Capture the cell that displays the provided text and extract its (X, Y) central coordinate. 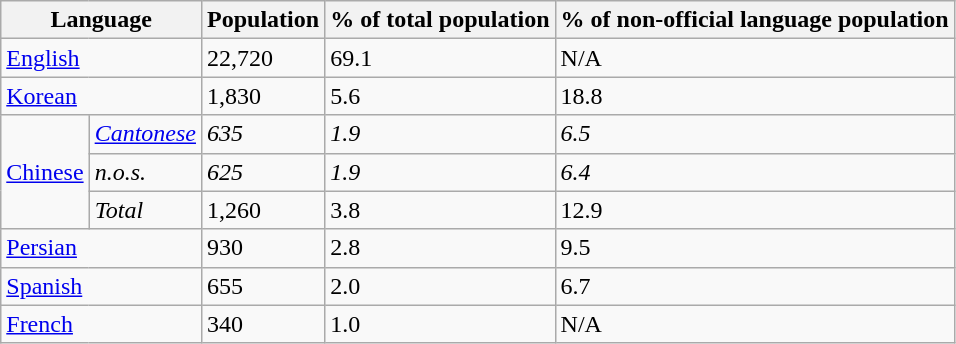
9.5 (754, 248)
12.9 (754, 210)
% of non-official language population (754, 20)
340 (264, 324)
3.8 (440, 210)
French (102, 324)
930 (264, 248)
2.8 (440, 248)
6.5 (754, 134)
1.0 (440, 324)
69.1 (440, 58)
2.0 (440, 286)
Language (102, 20)
18.8 (754, 96)
5.6 (440, 96)
1,830 (264, 96)
655 (264, 286)
Korean (102, 96)
% of total population (440, 20)
Population (264, 20)
6.4 (754, 172)
English (102, 58)
Cantonese (145, 134)
n.o.s. (145, 172)
22,720 (264, 58)
Total (145, 210)
635 (264, 134)
1,260 (264, 210)
6.7 (754, 286)
625 (264, 172)
Persian (102, 248)
Chinese (45, 172)
Spanish (102, 286)
